Return [x, y] of the center of cell containing provided text 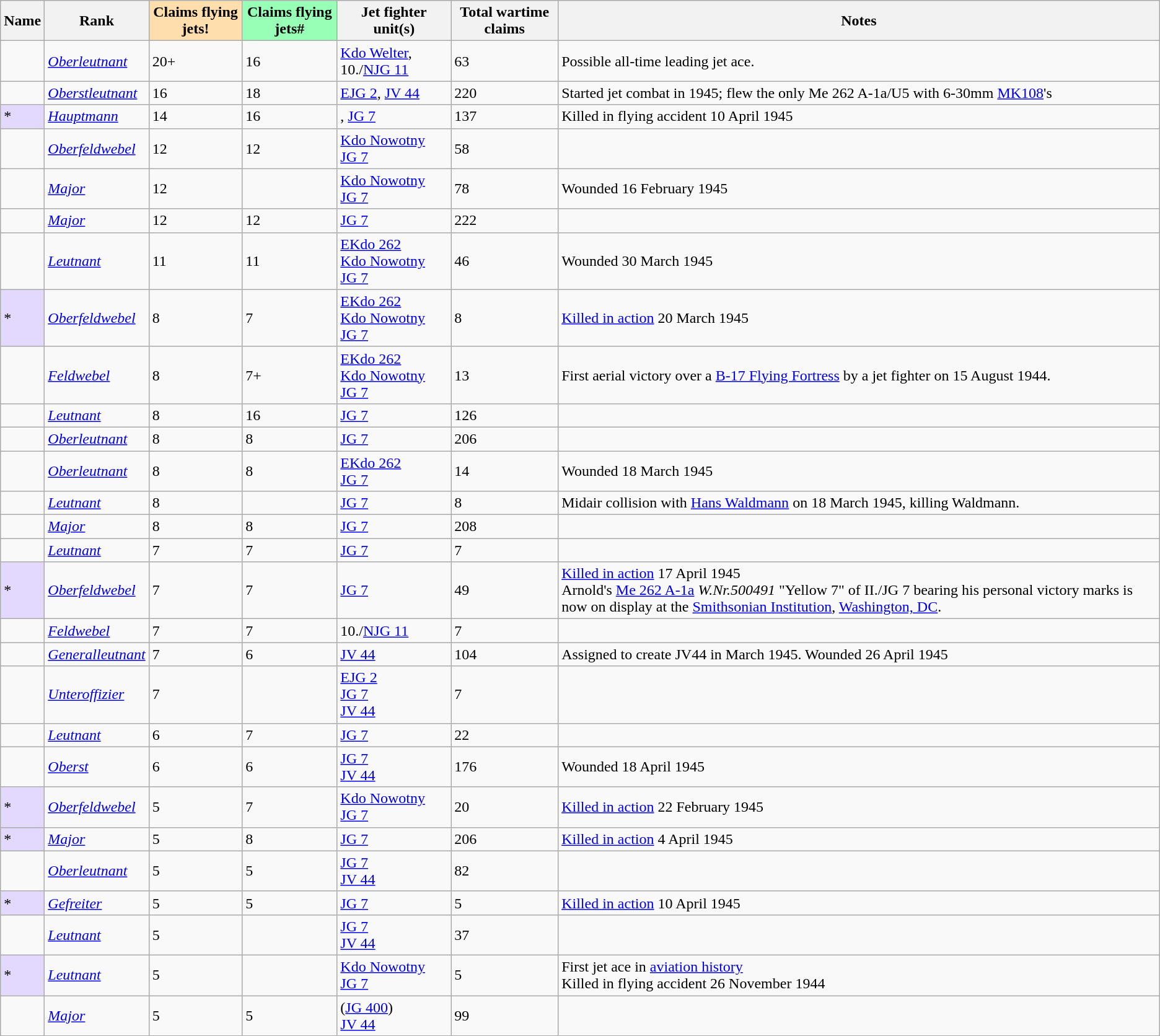
208 [504, 527]
EKdo 262JG 7 [394, 471]
Generalleutnant [97, 654]
7+ [290, 375]
EJG 2, JV 44 [394, 93]
Started jet combat in 1945; flew the only Me 262 A-1a/U5 with 6-30mm MK108's [859, 93]
220 [504, 93]
Unteroffizier [97, 695]
Killed in action 20 March 1945 [859, 318]
Killed in action 22 February 1945 [859, 807]
First jet ace in aviation historyKilled in flying accident 26 November 1944 [859, 975]
78 [504, 188]
176 [504, 767]
Midair collision with Hans Waldmann on 18 March 1945, killing Waldmann. [859, 503]
Notes [859, 21]
63 [504, 61]
104 [504, 654]
Name [22, 21]
Wounded 30 March 1945 [859, 261]
Killed in flying accident 10 April 1945 [859, 116]
58 [504, 149]
JV 44 [394, 654]
13 [504, 375]
Total wartime claims [504, 21]
Killed in action 4 April 1945 [859, 839]
20+ [196, 61]
First aerial victory over a B-17 Flying Fortress by a jet fighter on 15 August 1944. [859, 375]
Rank [97, 21]
Wounded 18 March 1945 [859, 471]
Hauptmann [97, 116]
99 [504, 1015]
18 [290, 93]
Wounded 18 April 1945 [859, 767]
10./NJG 11 [394, 631]
Possible all-time leading jet ace. [859, 61]
Kdo Welter, 10./NJG 11 [394, 61]
Gefreiter [97, 903]
Claims flying jets! [196, 21]
37 [504, 934]
Claims flying jets# [290, 21]
222 [504, 221]
, JG 7 [394, 116]
EJG 2JG 7JV 44 [394, 695]
20 [504, 807]
Oberstleutnant [97, 93]
(JG 400)JV 44 [394, 1015]
Assigned to create JV44 in March 1945. Wounded 26 April 1945 [859, 654]
Wounded 16 February 1945 [859, 188]
Oberst [97, 767]
46 [504, 261]
82 [504, 871]
22 [504, 735]
49 [504, 590]
Jet fighter unit(s) [394, 21]
Killed in action 10 April 1945 [859, 903]
137 [504, 116]
126 [504, 415]
